Identify which cell holds the provided text, then report its [X, Y] central coordinate. 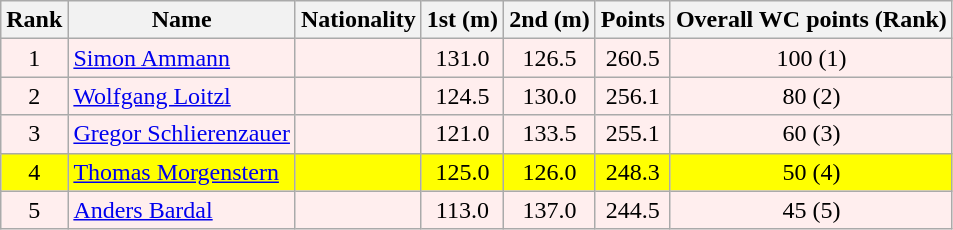
137.0 [550, 210]
124.5 [462, 96]
2nd (m) [550, 20]
2 [34, 96]
Gregor Schlierenzauer [182, 134]
256.1 [632, 96]
Name [182, 20]
130.0 [550, 96]
Rank [34, 20]
45 (5) [811, 210]
80 (2) [811, 96]
248.3 [632, 172]
Wolfgang Loitzl [182, 96]
Anders Bardal [182, 210]
260.5 [632, 58]
Thomas Morgenstern [182, 172]
50 (4) [811, 172]
126.0 [550, 172]
125.0 [462, 172]
60 (3) [811, 134]
Simon Ammann [182, 58]
1 [34, 58]
Overall WC points (Rank) [811, 20]
126.5 [550, 58]
3 [34, 134]
131.0 [462, 58]
1st (m) [462, 20]
121.0 [462, 134]
133.5 [550, 134]
Nationality [358, 20]
255.1 [632, 134]
4 [34, 172]
113.0 [462, 210]
100 (1) [811, 58]
5 [34, 210]
244.5 [632, 210]
Points [632, 20]
